Determine the [X, Y] coordinate at the center of the cell enclosing the given text.  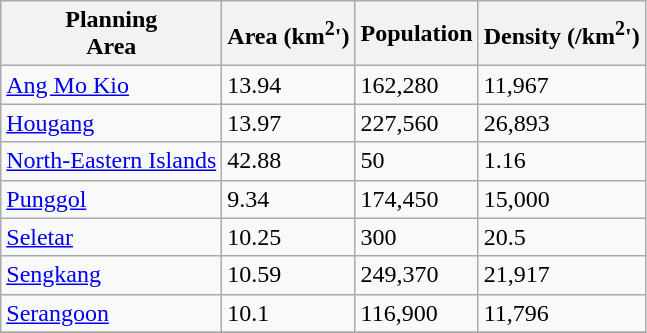
Punggol [112, 199]
21,917 [562, 275]
13.94 [288, 85]
Hougang [112, 123]
13.97 [288, 123]
50 [416, 161]
11,796 [562, 313]
227,560 [416, 123]
Population [416, 34]
42.88 [288, 161]
Ang Mo Kio [112, 85]
Density (/km2') [562, 34]
300 [416, 237]
10.59 [288, 275]
174,450 [416, 199]
162,280 [416, 85]
10.25 [288, 237]
Area (km2') [288, 34]
116,900 [416, 313]
11,967 [562, 85]
Planning Area [112, 34]
15,000 [562, 199]
Serangoon [112, 313]
20.5 [562, 237]
North-Eastern Islands [112, 161]
Seletar [112, 237]
Sengkang [112, 275]
1.16 [562, 161]
9.34 [288, 199]
249,370 [416, 275]
26,893 [562, 123]
10.1 [288, 313]
